For the text-containing cell, return its midpoint in (X, Y) coordinate format. 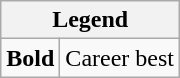
Bold (30, 58)
Career best (120, 58)
Legend (90, 20)
